Identify which cell holds the provided text, then report its (x, y) central coordinate. 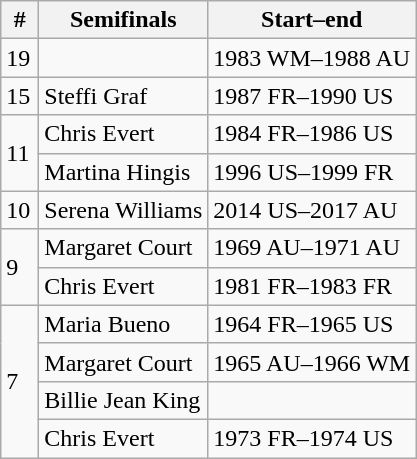
Billie Jean King (124, 400)
1996 US–1999 FR (312, 172)
1969 AU–1971 AU (312, 248)
1973 FR–1974 US (312, 438)
1984 FR–1986 US (312, 134)
10 (20, 210)
1964 FR–1965 US (312, 324)
1965 AU–1966 WM (312, 362)
7 (20, 381)
1987 FR–1990 US (312, 96)
Steffi Graf (124, 96)
11 (20, 153)
1981 FR–1983 FR (312, 286)
1983 WM–1988 AU (312, 58)
9 (20, 267)
Martina Hingis (124, 172)
Serena Williams (124, 210)
2014 US–2017 AU (312, 210)
# (20, 20)
15 (20, 96)
19 (20, 58)
Start–end (312, 20)
Semifinals (124, 20)
Maria Bueno (124, 324)
